Output the (X, Y) coordinate of the center of the cell containing the given text.  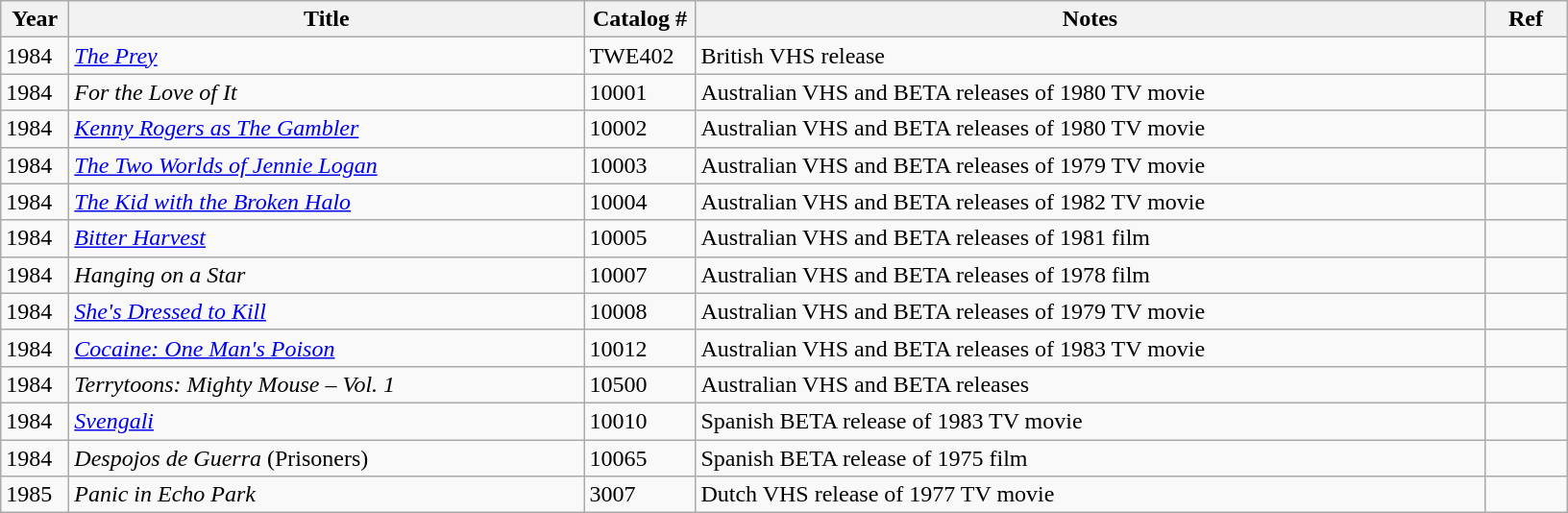
Svengali (327, 421)
Panic in Echo Park (327, 495)
Cocaine: One Man's Poison (327, 348)
Notes (1090, 19)
Australian VHS and BETA releases of 1982 TV movie (1090, 202)
TWE402 (640, 56)
Catalog # (640, 19)
Dutch VHS release of 1977 TV movie (1090, 495)
Spanish BETA release of 1975 film (1090, 458)
Australian VHS and BETA releases of 1978 film (1090, 275)
10012 (640, 348)
10001 (640, 92)
Bitter Harvest (327, 238)
Terrytoons: Mighty Mouse – Vol. 1 (327, 384)
10003 (640, 165)
Australian VHS and BETA releases of 1983 TV movie (1090, 348)
3007 (640, 495)
For the Love of It (327, 92)
The Two Worlds of Jennie Logan (327, 165)
The Prey (327, 56)
The Kid with the Broken Halo (327, 202)
1985 (35, 495)
10004 (640, 202)
Spanish BETA release of 1983 TV movie (1090, 421)
10500 (640, 384)
She's Dressed to Kill (327, 311)
10008 (640, 311)
10010 (640, 421)
Ref (1526, 19)
Kenny Rogers as The Gambler (327, 129)
10065 (640, 458)
10007 (640, 275)
Hanging on a Star (327, 275)
10005 (640, 238)
Australian VHS and BETA releases of 1981 film (1090, 238)
10002 (640, 129)
Title (327, 19)
British VHS release (1090, 56)
Australian VHS and BETA releases (1090, 384)
Despojos de Guerra (Prisoners) (327, 458)
Year (35, 19)
